Output the [X, Y] coordinate of the center of the cell containing the given text.  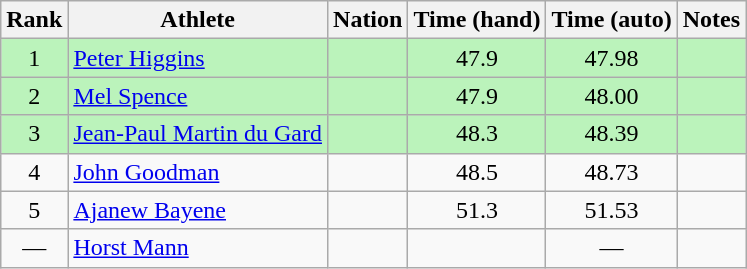
48.39 [612, 134]
47.98 [612, 58]
Nation [368, 20]
5 [34, 210]
48.00 [612, 96]
48.3 [477, 134]
Athlete [198, 20]
Time (auto) [612, 20]
Rank [34, 20]
3 [34, 134]
2 [34, 96]
Horst Mann [198, 248]
Time (hand) [477, 20]
Notes [711, 20]
48.5 [477, 172]
51.53 [612, 210]
48.73 [612, 172]
Jean-Paul Martin du Gard [198, 134]
4 [34, 172]
1 [34, 58]
51.3 [477, 210]
Peter Higgins [198, 58]
John Goodman [198, 172]
Ajanew Bayene [198, 210]
Mel Spence [198, 96]
